Find where the given text appears and provide that cell's center as [X, Y] coordinate. 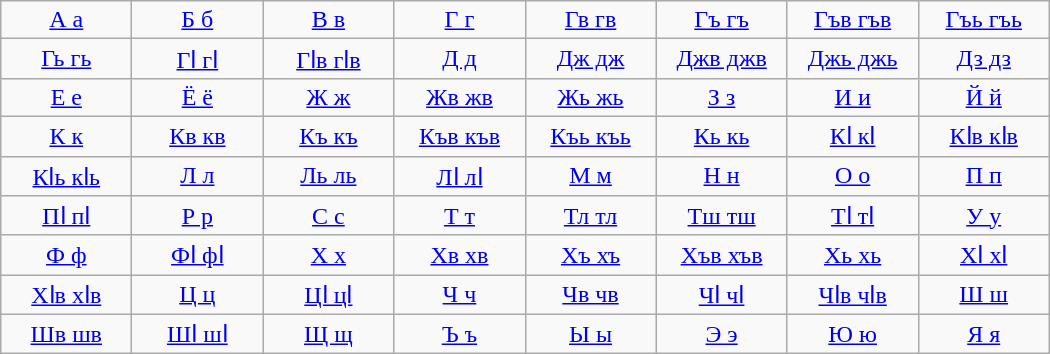
Ф ф [66, 255]
О о [852, 176]
У у [984, 216]
Къв къв [460, 136]
Тл тл [590, 216]
Ч ч [460, 295]
Дж дж [590, 59]
Гъ гъ [722, 20]
Джв джв [722, 59]
Б б [198, 20]
Кь кь [722, 136]
Ю ю [852, 334]
Кӏ кӏ [852, 136]
Х х [328, 255]
Г г [460, 20]
Тш тш [722, 216]
Жь жь [590, 97]
Ё ё [198, 97]
Н н [722, 176]
Фӏ фӏ [198, 255]
Хъ хъ [590, 255]
Кӏь кӏь [66, 176]
Я я [984, 334]
С с [328, 216]
Хъв хъв [722, 255]
Кӏв кӏв [984, 136]
Чӏ чӏ [722, 295]
Й й [984, 97]
Жв жв [460, 97]
Д д [460, 59]
Гъь гъь [984, 20]
Ш ш [984, 295]
Лӏ лӏ [460, 176]
Ъ ъ [460, 334]
К к [66, 136]
Тӏ тӏ [852, 216]
Ж ж [328, 97]
Р р [198, 216]
Ц ц [198, 295]
В в [328, 20]
Кв кв [198, 136]
Л л [198, 176]
Хӏв хӏв [66, 295]
Цӏ цӏ [328, 295]
Гь гь [66, 59]
З з [722, 97]
Къь къь [590, 136]
Хӏ хӏ [984, 255]
Гв гв [590, 20]
Гъв гъв [852, 20]
Т т [460, 216]
Э э [722, 334]
Гӏв гӏв [328, 59]
М м [590, 176]
Шв шв [66, 334]
Хв хв [460, 255]
Шӏ шӏ [198, 334]
Щ щ [328, 334]
Е е [66, 97]
Чӏв чӏв [852, 295]
Дз дз [984, 59]
П п [984, 176]
Къ къ [328, 136]
Гӏ гӏ [198, 59]
И и [852, 97]
А а [66, 20]
Ль ль [328, 176]
Ы ы [590, 334]
Хь хь [852, 255]
Чв чв [590, 295]
Джь джь [852, 59]
Пӏ пӏ [66, 216]
